Identify which cell holds the provided text, then report its (X, Y) central coordinate. 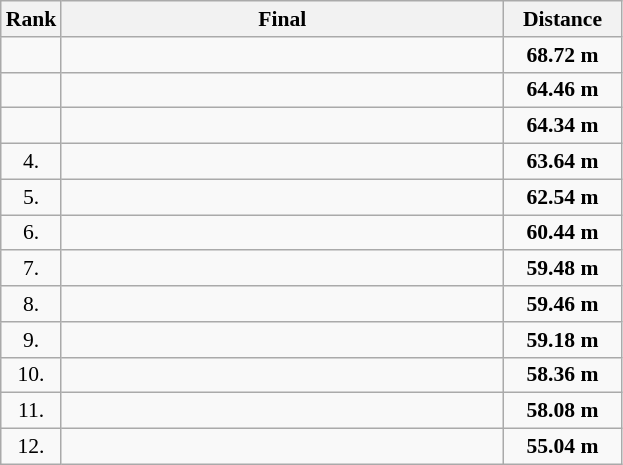
6. (32, 233)
58.08 m (562, 411)
58.36 m (562, 375)
Distance (562, 19)
Final (282, 19)
8. (32, 304)
55.04 m (562, 447)
9. (32, 340)
59.18 m (562, 340)
5. (32, 197)
11. (32, 411)
7. (32, 269)
10. (32, 375)
12. (32, 447)
62.54 m (562, 197)
60.44 m (562, 233)
68.72 m (562, 55)
59.46 m (562, 304)
63.64 m (562, 162)
64.46 m (562, 90)
Rank (32, 19)
59.48 m (562, 269)
64.34 m (562, 126)
4. (32, 162)
